Find where the given text appears and provide that cell's center as [x, y] coordinate. 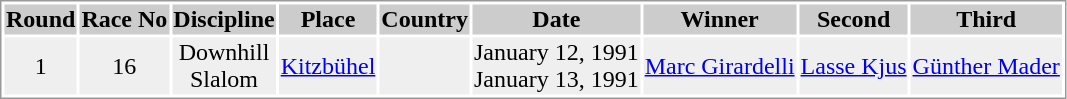
Country [425, 19]
16 [124, 66]
Winner [720, 19]
Round [40, 19]
Lasse Kjus [854, 66]
Kitzbühel [328, 66]
Second [854, 19]
Third [986, 19]
DownhillSlalom [224, 66]
Marc Girardelli [720, 66]
Place [328, 19]
January 12, 1991January 13, 1991 [556, 66]
Discipline [224, 19]
Race No [124, 19]
Date [556, 19]
Günther Mader [986, 66]
1 [40, 66]
